Capture the cell that displays the provided text and extract its (X, Y) central coordinate. 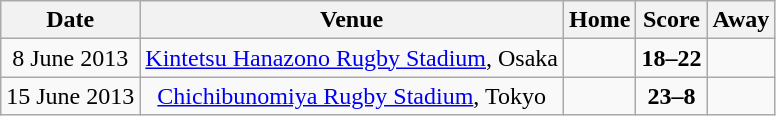
Chichibunomiya Rugby Stadium, Tokyo (352, 96)
Away (741, 20)
Home (599, 20)
23–8 (672, 96)
Date (70, 20)
Venue (352, 20)
Score (672, 20)
Kintetsu Hanazono Rugby Stadium, Osaka (352, 58)
18–22 (672, 58)
8 June 2013 (70, 58)
15 June 2013 (70, 96)
